Return (X, Y) of the center of cell containing provided text 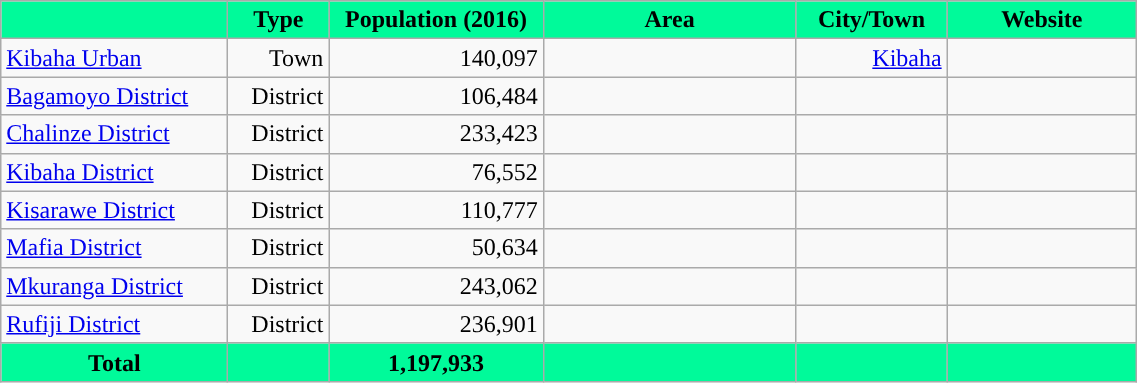
236,901 (436, 324)
140,097 (436, 58)
Rufiji District (114, 324)
50,634 (436, 248)
233,423 (436, 134)
Website (1042, 20)
Bagamoyo District (114, 96)
243,062 (436, 286)
1,197,933 (436, 362)
106,484 (436, 96)
76,552 (436, 172)
110,777 (436, 210)
Kibaha Urban (114, 58)
Population (2016) (436, 20)
Area (669, 20)
Kibaha (872, 58)
Mafia District (114, 248)
City/Town (872, 20)
Type (278, 20)
Town (278, 58)
Kibaha District (114, 172)
Kisarawe District (114, 210)
Chalinze District (114, 134)
Mkuranga District (114, 286)
Total (114, 362)
